Output the (x, y) coordinate of the center of the cell containing the given text.  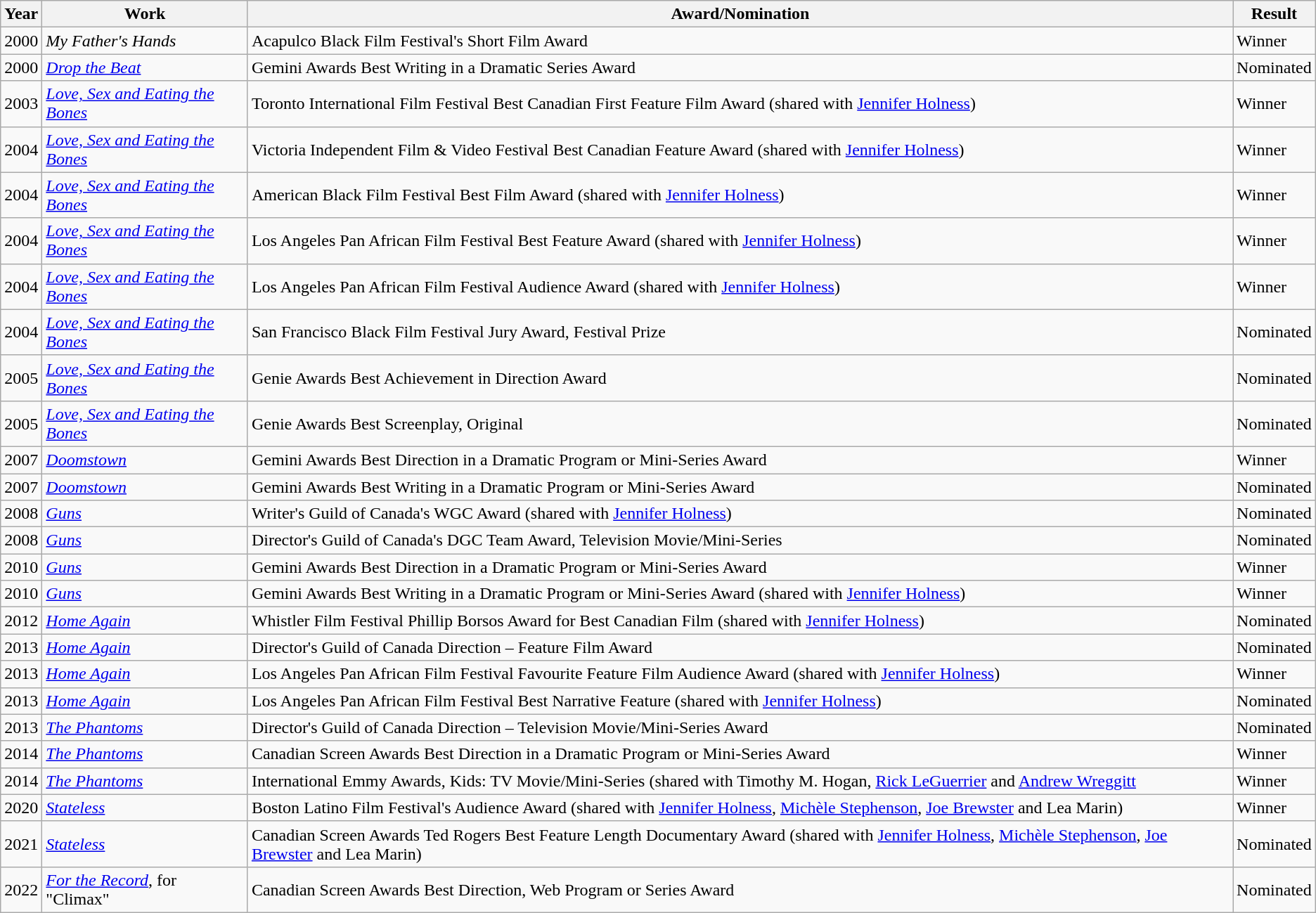
Canadian Screen Awards Best Direction in a Dramatic Program or Mini-Series Award (740, 754)
Los Angeles Pan African Film Festival Best Feature Award (shared with Jennifer Holness) (740, 240)
San Francisco Black Film Festival Jury Award, Festival Prize (740, 332)
My Father's Hands (145, 41)
Director's Guild of Canada's DGC Team Award, Television Movie/Mini-Series (740, 540)
2021 (21, 843)
Gemini Awards Best Writing in a Dramatic Series Award (740, 67)
Director's Guild of Canada Direction – Television Movie/Mini-Series Award (740, 727)
For the Record, for "Climax" (145, 890)
Los Angeles Pan African Film Festival Audience Award (shared with Jennifer Holness) (740, 287)
Los Angeles Pan African Film Festival Best Narrative Feature (shared with Jennifer Holness) (740, 701)
2012 (21, 621)
Acapulco Black Film Festival's Short Film Award (740, 41)
Award/Nomination (740, 14)
International Emmy Awards, Kids: TV Movie/Mini-Series (shared with Timothy M. Hogan, Rick LeGuerrier and Andrew Wreggitt (740, 781)
Genie Awards Best Screenplay, Original (740, 423)
Work (145, 14)
Victoria Independent Film & Video Festival Best Canadian Feature Award (shared with Jennifer Holness) (740, 149)
2003 (21, 104)
2020 (21, 808)
American Black Film Festival Best Film Award (shared with Jennifer Holness) (740, 195)
2022 (21, 890)
Whistler Film Festival Phillip Borsos Award for Best Canadian Film (shared with Jennifer Holness) (740, 621)
Drop the Beat (145, 67)
Gemini Awards Best Writing in a Dramatic Program or Mini-Series Award (740, 487)
Year (21, 14)
Canadian Screen Awards Best Direction, Web Program or Series Award (740, 890)
Writer's Guild of Canada's WGC Award (shared with Jennifer Holness) (740, 514)
Genie Awards Best Achievement in Direction Award (740, 378)
Result (1275, 14)
Director's Guild of Canada Direction – Feature Film Award (740, 647)
Gemini Awards Best Writing in a Dramatic Program or Mini-Series Award (shared with Jennifer Holness) (740, 594)
Los Angeles Pan African Film Festival Favourite Feature Film Audience Award (shared with Jennifer Holness) (740, 674)
Toronto International Film Festival Best Canadian First Feature Film Award (shared with Jennifer Holness) (740, 104)
Boston Latino Film Festival's Audience Award (shared with Jennifer Holness, Michèle Stephenson, Joe Brewster and Lea Marin) (740, 808)
